Determine the [X, Y] coordinate at the center of the cell enclosing the given text.  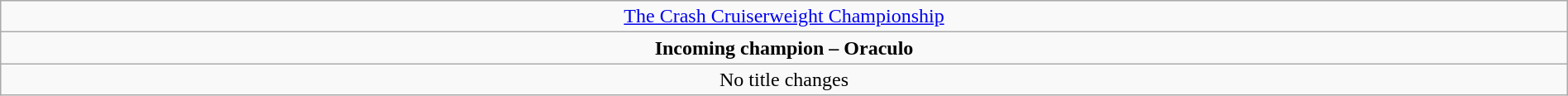
The Crash Cruiserweight Championship [784, 17]
Incoming champion – Oraculo [784, 48]
No title changes [784, 79]
